From the cell containing the given text, extract its center point as [X, Y] coordinate. 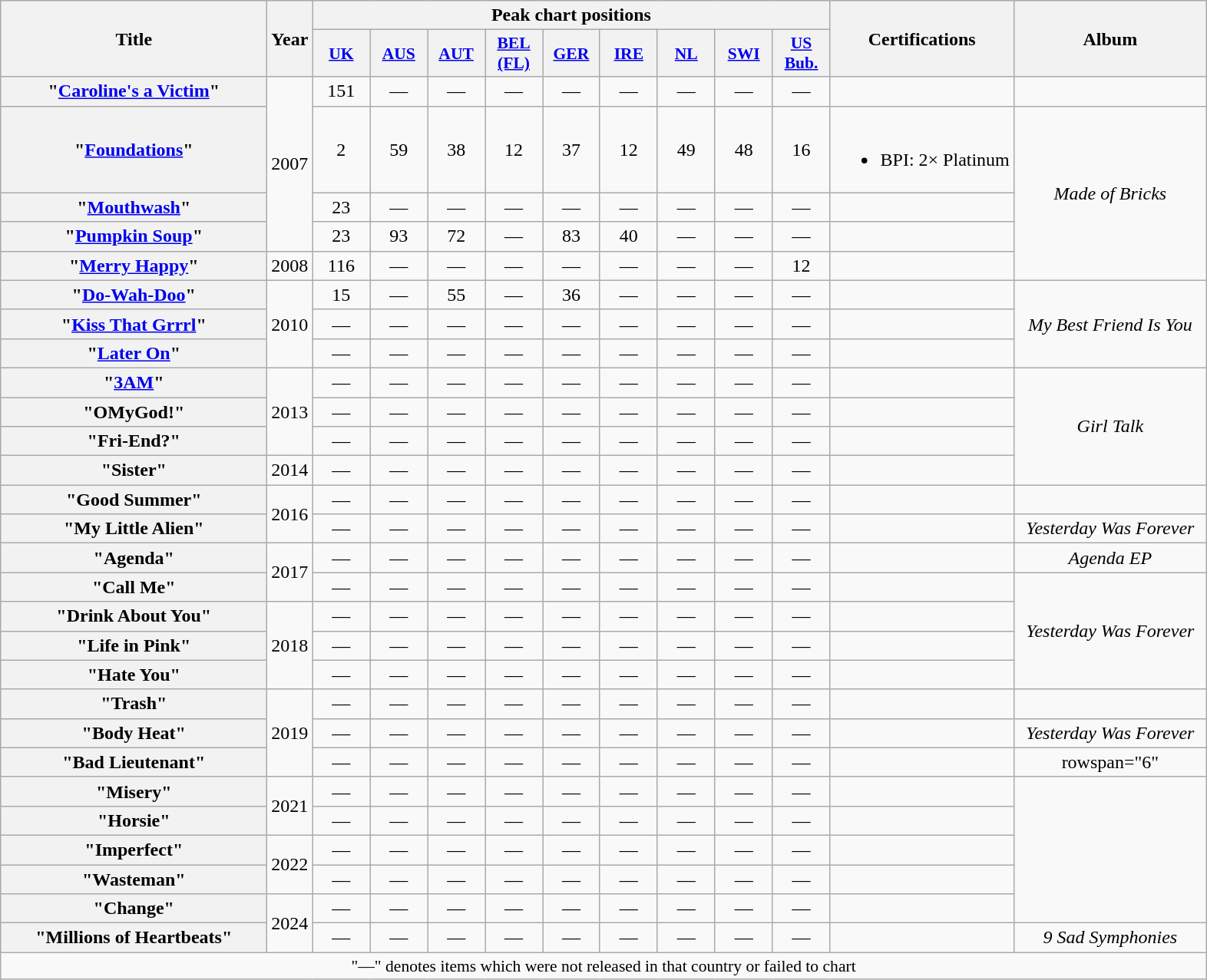
2021 [290, 806]
116 [341, 266]
93 [399, 236]
2022 [290, 864]
40 [628, 236]
Agenda EP [1110, 558]
2008 [290, 266]
rowspan="6" [1110, 762]
"My Little Alien" [134, 529]
Year [290, 38]
15 [341, 295]
GER [571, 54]
59 [399, 149]
"Later On" [134, 353]
UK [341, 54]
2017 [290, 572]
"Misery" [134, 791]
Certifications [921, 38]
Album [1110, 38]
BPI: 2× Platinum [921, 149]
"Hate You" [134, 675]
"Horsie" [134, 820]
"Fri-End?" [134, 441]
55 [456, 295]
"Wasteman" [134, 879]
AUS [399, 54]
BEL(FL) [514, 54]
Made of Bricks [1110, 193]
"Body Heat" [134, 733]
"Good Summer" [134, 500]
83 [571, 236]
"Call Me" [134, 587]
NL [686, 54]
Title [134, 38]
IRE [628, 54]
"Do-Wah-Doo" [134, 295]
"Change" [134, 909]
"3AM" [134, 382]
48 [743, 149]
2014 [290, 470]
151 [341, 91]
"Sister" [134, 470]
"Agenda" [134, 558]
"Imperfect" [134, 850]
AUT [456, 54]
9 Sad Symphonies [1110, 938]
"Drink About You" [134, 616]
2018 [290, 645]
"Millions of Heartbeats" [134, 938]
"Merry Happy" [134, 266]
Girl Talk [1110, 426]
37 [571, 149]
Peak chart positions [571, 15]
36 [571, 295]
"Foundations" [134, 149]
2013 [290, 411]
49 [686, 149]
"Bad Lieutenant" [134, 762]
2010 [290, 324]
38 [456, 149]
2024 [290, 923]
72 [456, 236]
"Pumpkin Soup" [134, 236]
2016 [290, 514]
"OMyGod!" [134, 412]
"Life in Pink" [134, 645]
My Best Friend Is You [1110, 324]
2019 [290, 733]
16 [802, 149]
USBub. [802, 54]
2007 [290, 164]
SWI [743, 54]
"Trash" [134, 704]
"Mouthwash" [134, 207]
2 [341, 149]
"Kiss That Grrrl" [134, 324]
"—" denotes items which were not released in that country or failed to chart [603, 966]
"Caroline's a Victim" [134, 91]
